Detect which cell encompasses the target text, then output its (x, y) center coordinate. 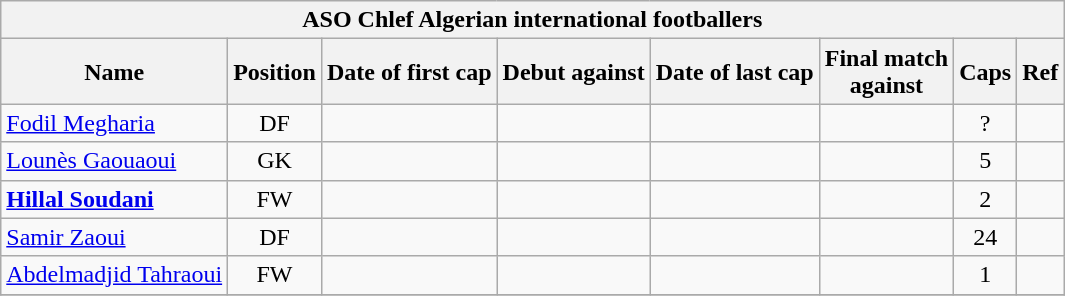
Caps (986, 72)
? (986, 123)
2 (986, 199)
Debut against (574, 72)
24 (986, 237)
Date of last cap (734, 72)
Samir Zaoui (114, 237)
Fodil Megharia (114, 123)
1 (986, 275)
Ref (1040, 72)
Abdelmadjid Tahraoui (114, 275)
Date of first cap (409, 72)
Final matchagainst (886, 72)
Name (114, 72)
Lounès Gaouaoui (114, 161)
Hillal Soudani (114, 199)
ASO Chlef Algerian international footballers (532, 20)
Position (275, 72)
GK (275, 161)
5 (986, 161)
